Provide the [x, y] coordinate of the cell's center where the given text is located.  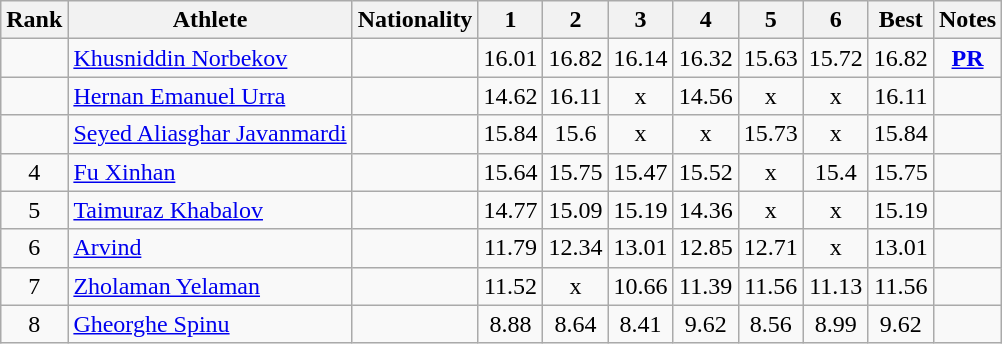
Best [900, 20]
Fu Xinhan [210, 172]
15.72 [836, 58]
14.36 [706, 210]
15.73 [770, 134]
11.13 [836, 286]
Zholaman Yelaman [210, 286]
Arvind [210, 248]
14.62 [510, 96]
7 [34, 286]
11.79 [510, 248]
11.39 [706, 286]
15.4 [836, 172]
16.32 [706, 58]
PR [967, 58]
8.88 [510, 324]
Rank [34, 20]
Athlete [210, 20]
Taimuraz Khabalov [210, 210]
Nationality [415, 20]
8.64 [576, 324]
15.63 [770, 58]
Hernan Emanuel Urra [210, 96]
Gheorghe Spinu [210, 324]
15.09 [576, 210]
14.56 [706, 96]
2 [576, 20]
8.99 [836, 324]
8.56 [770, 324]
3 [640, 20]
12.34 [576, 248]
Seyed Aliasghar Javanmardi [210, 134]
12.71 [770, 248]
14.77 [510, 210]
16.01 [510, 58]
10.66 [640, 286]
15.47 [640, 172]
Khusniddin Norbekov [210, 58]
15.52 [706, 172]
15.6 [576, 134]
12.85 [706, 248]
8 [34, 324]
8.41 [640, 324]
Notes [967, 20]
16.14 [640, 58]
11.52 [510, 286]
1 [510, 20]
15.64 [510, 172]
